Provide the [X, Y] coordinate of the cell's center where the given text is located.  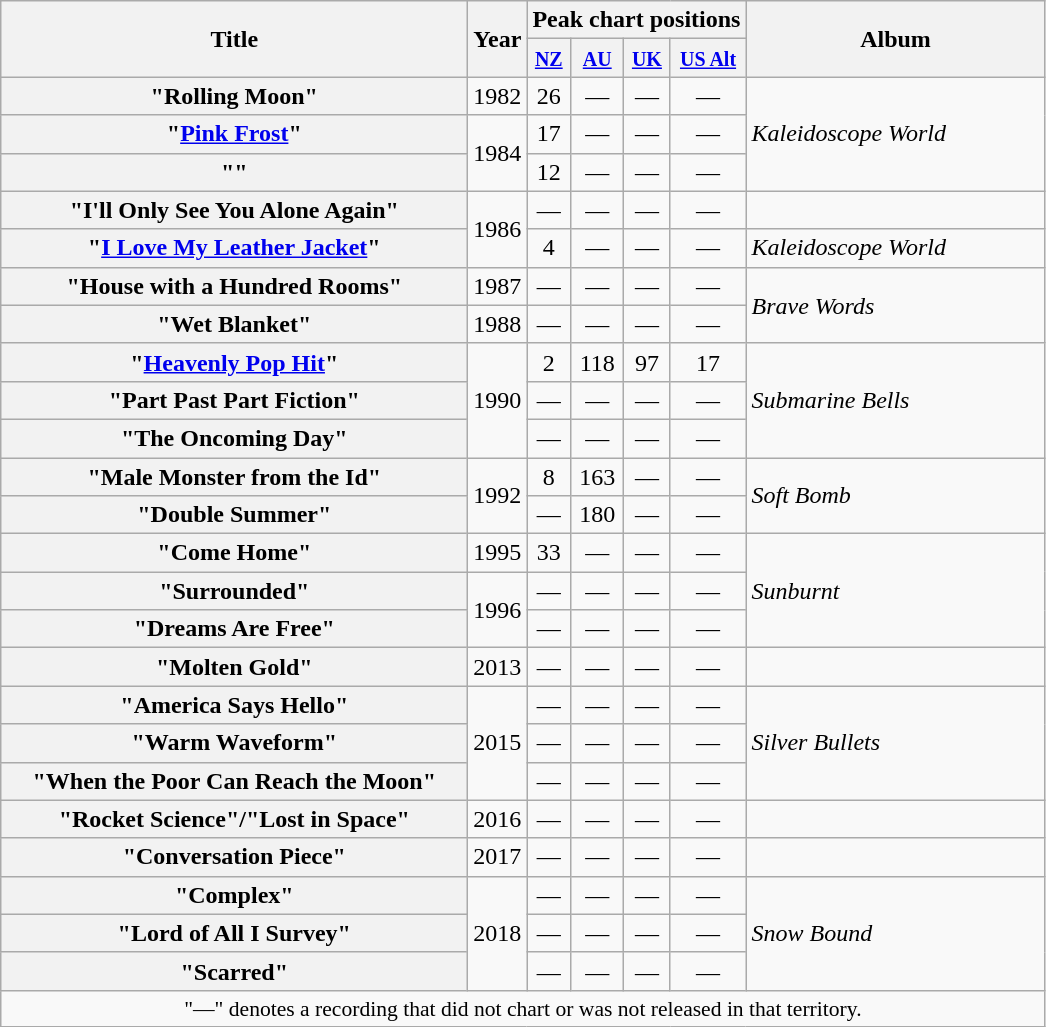
"House with a Hundred Rooms" [234, 286]
Title [234, 39]
"Come Home" [234, 553]
2016 [498, 819]
"—" denotes a recording that did not chart or was not released in that territory. [523, 1008]
"I'll Only See You Alone Again" [234, 210]
AU [598, 58]
"Molten Gold" [234, 667]
"Rolling Moon" [234, 96]
1984 [498, 153]
2015 [498, 743]
UK [647, 58]
"Male Monster from the Id" [234, 477]
12 [549, 172]
Soft Bomb [896, 496]
"Warm Waveform" [234, 743]
"Lord of All I Survey" [234, 933]
Silver Bullets [896, 743]
"Conversation Piece" [234, 857]
1992 [498, 496]
1996 [498, 610]
1982 [498, 96]
"Wet Blanket" [234, 324]
Peak chart positions [636, 20]
2013 [498, 667]
163 [598, 477]
2017 [498, 857]
"Pink Frost" [234, 134]
"" [234, 172]
4 [549, 248]
2018 [498, 933]
97 [647, 362]
Brave Words [896, 305]
26 [549, 96]
180 [598, 515]
1995 [498, 553]
1987 [498, 286]
"Part Past Part Fiction" [234, 400]
"When the Poor Can Reach the Moon" [234, 781]
NZ [549, 58]
118 [598, 362]
1986 [498, 229]
"America Says Hello" [234, 705]
1988 [498, 324]
Sunburnt [896, 591]
Album [896, 39]
8 [549, 477]
Snow Bound [896, 933]
"I Love My Leather Jacket" [234, 248]
Submarine Bells [896, 400]
US Alt [708, 58]
"Heavenly Pop Hit" [234, 362]
1990 [498, 400]
"Double Summer" [234, 515]
"Scarred" [234, 971]
Year [498, 39]
"Surrounded" [234, 591]
33 [549, 553]
"Dreams Are Free" [234, 629]
2 [549, 362]
"Rocket Science"/"Lost in Space" [234, 819]
"The Oncoming Day" [234, 438]
"Complex" [234, 895]
